Provide the [x, y] coordinate of the cell's center where the given text is located.  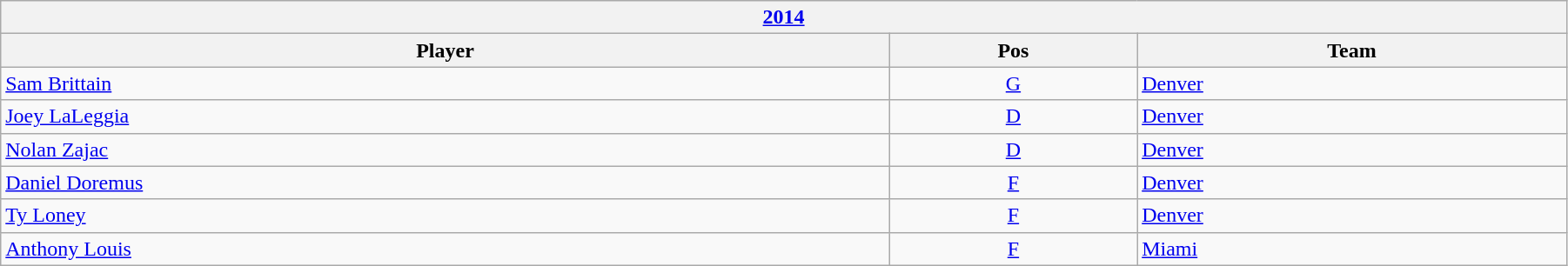
Miami [1352, 249]
Ty Loney [446, 216]
Sam Brittain [446, 83]
Anthony Louis [446, 249]
Pos [1013, 50]
Team [1352, 50]
2014 [784, 17]
Nolan Zajac [446, 150]
G [1013, 83]
Joey LaLeggia [446, 116]
Daniel Doremus [446, 183]
Player [446, 50]
